Provide the [x, y] coordinate of the cell's center where the given text is located.  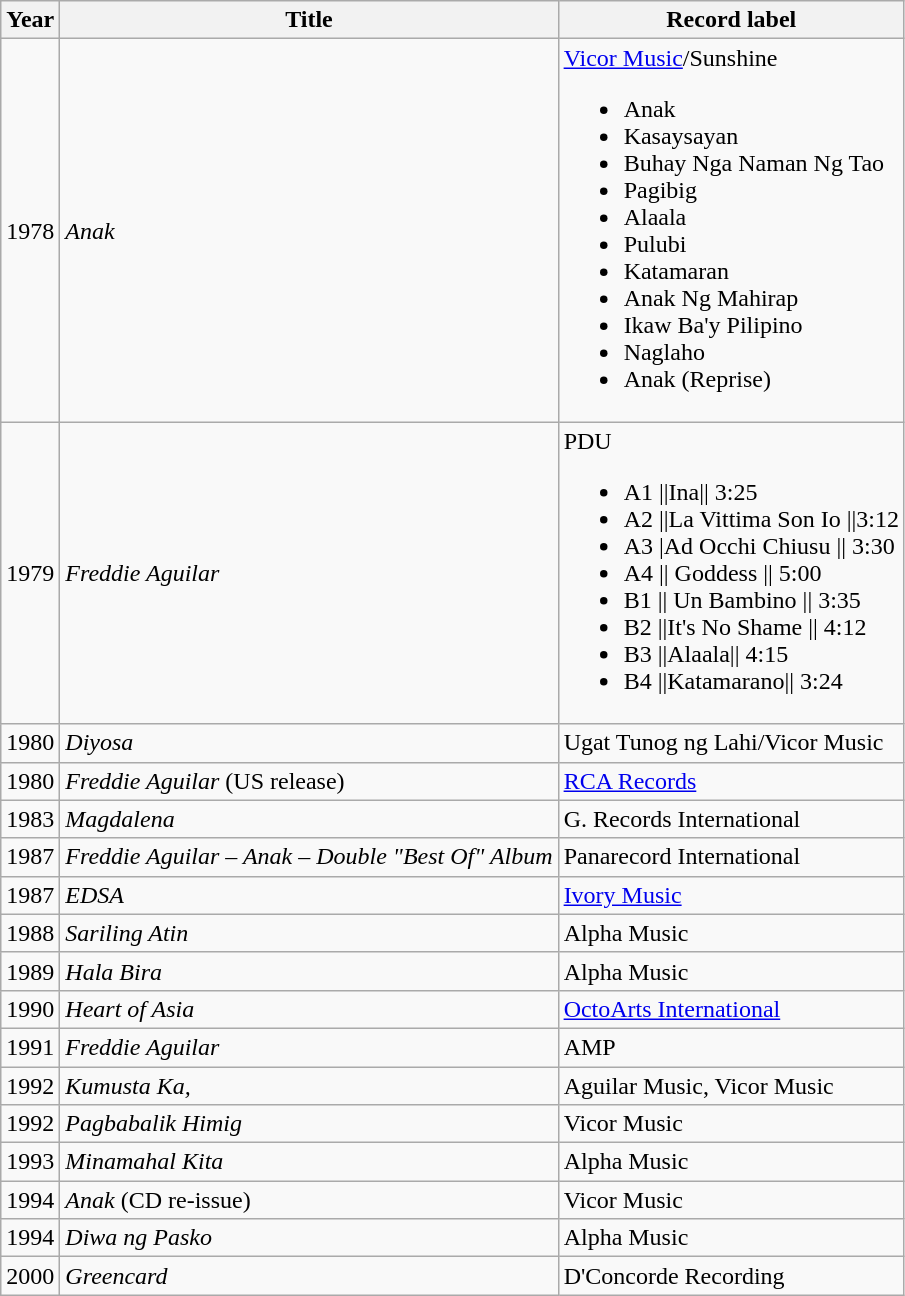
Record label [731, 20]
Panarecord International [731, 857]
Greencard [309, 1276]
EDSA [309, 895]
Title [309, 20]
Anak [309, 230]
1991 [30, 1047]
Minamahal Kita [309, 1162]
Sariling Atin [309, 933]
Freddie Aguilar – Anak – Double "Best Of" Album [309, 857]
Hala Bira [309, 971]
2000 [30, 1276]
Vicor Music/SunshineAnakKasaysayanBuhay Nga Naman Ng TaoPagibigAlaalaPulubiKatamaranAnak Ng MahirapIkaw Ba'y PilipinoNaglahoAnak (Reprise) [731, 230]
1978 [30, 230]
1988 [30, 933]
G. Records International [731, 819]
Magdalena [309, 819]
OctoArts International [731, 1009]
1979 [30, 573]
Aguilar Music, Vicor Music [731, 1085]
Ivory Music [731, 895]
Pagbabalik Himig [309, 1124]
Diyosa [309, 743]
RCA Records [731, 781]
Freddie Aguilar (US release) [309, 781]
1993 [30, 1162]
AMP [731, 1047]
1989 [30, 971]
Diwa ng Pasko [309, 1238]
1990 [30, 1009]
D'Concorde Recording [731, 1276]
1983 [30, 819]
Heart of Asia [309, 1009]
Ugat Tunog ng Lahi/Vicor Music [731, 743]
Kumusta Ka, [309, 1085]
Year [30, 20]
Anak (CD re-issue) [309, 1200]
